Locate the cell with the specified text and output its [x, y] center coordinate. 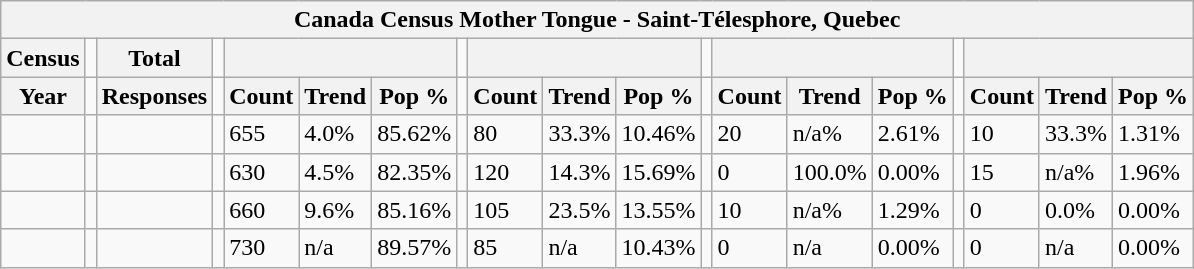
105 [506, 210]
85.62% [414, 134]
20 [750, 134]
23.5% [580, 210]
14.3% [580, 172]
15 [1002, 172]
9.6% [336, 210]
10.43% [658, 248]
89.57% [414, 248]
85 [506, 248]
10.46% [658, 134]
13.55% [658, 210]
80 [506, 134]
4.5% [336, 172]
1.96% [1152, 172]
630 [262, 172]
15.69% [658, 172]
0.0% [1076, 210]
655 [262, 134]
120 [506, 172]
1.29% [912, 210]
Census [43, 58]
Total [154, 58]
Year [43, 96]
730 [262, 248]
2.61% [912, 134]
100.0% [830, 172]
Canada Census Mother Tongue - Saint-Télesphore, Quebec [598, 20]
4.0% [336, 134]
Responses [154, 96]
85.16% [414, 210]
1.31% [1152, 134]
82.35% [414, 172]
660 [262, 210]
